Scan for the cell matching the given text and deliver its [X, Y] coordinate at center. 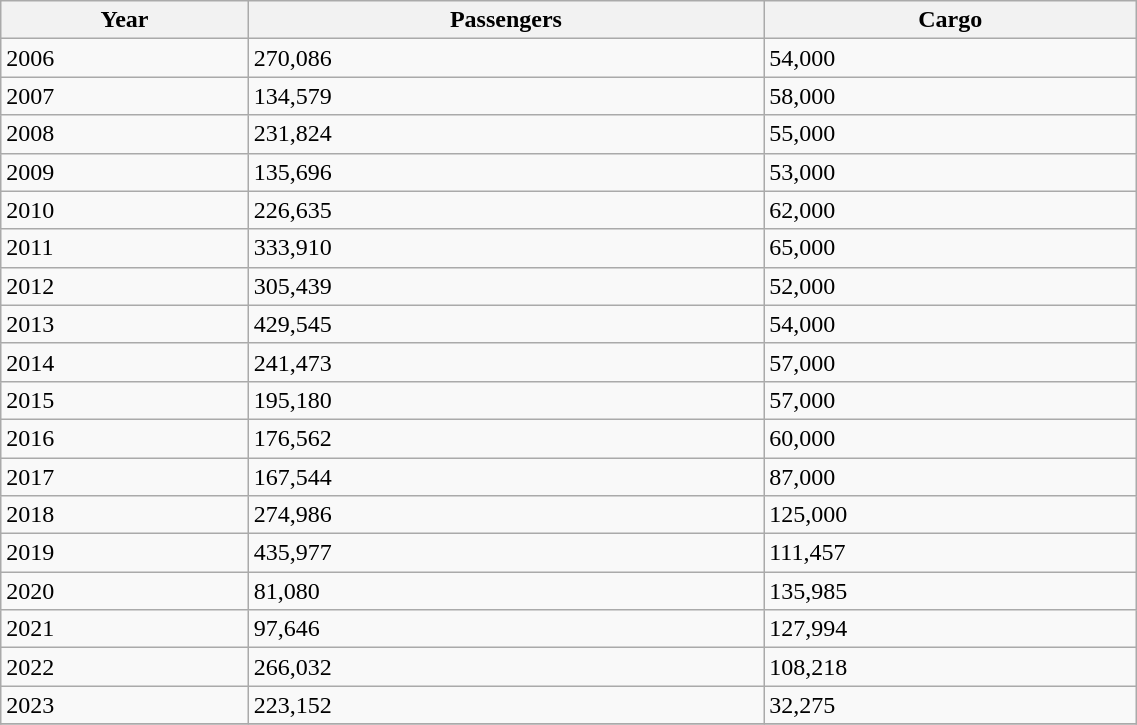
195,180 [506, 400]
2023 [124, 705]
274,986 [506, 515]
2011 [124, 248]
226,635 [506, 210]
135,985 [950, 591]
Passengers [506, 20]
2017 [124, 477]
125,000 [950, 515]
111,457 [950, 553]
2019 [124, 553]
2009 [124, 172]
62,000 [950, 210]
2007 [124, 96]
2020 [124, 591]
435,977 [506, 553]
Cargo [950, 20]
2012 [124, 286]
2022 [124, 667]
Year [124, 20]
127,994 [950, 629]
32,275 [950, 705]
266,032 [506, 667]
65,000 [950, 248]
2006 [124, 58]
176,562 [506, 438]
2010 [124, 210]
2014 [124, 362]
87,000 [950, 477]
81,080 [506, 591]
53,000 [950, 172]
241,473 [506, 362]
55,000 [950, 134]
429,545 [506, 324]
2016 [124, 438]
60,000 [950, 438]
270,086 [506, 58]
58,000 [950, 96]
108,218 [950, 667]
2013 [124, 324]
305,439 [506, 286]
333,910 [506, 248]
2021 [124, 629]
135,696 [506, 172]
2015 [124, 400]
2008 [124, 134]
97,646 [506, 629]
134,579 [506, 96]
223,152 [506, 705]
2018 [124, 515]
52,000 [950, 286]
167,544 [506, 477]
231,824 [506, 134]
